Locate the cell with the specified text and output its (X, Y) center coordinate. 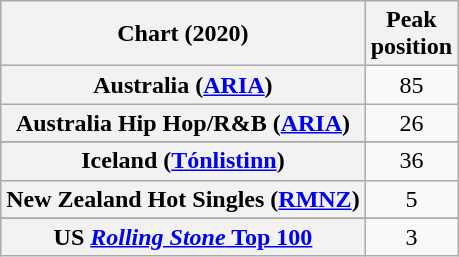
85 (411, 85)
3 (411, 237)
Australia (ARIA) (183, 85)
36 (411, 161)
26 (411, 123)
5 (411, 199)
Iceland (Tónlistinn) (183, 161)
Peakposition (411, 34)
US Rolling Stone Top 100 (183, 237)
Australia Hip Hop/R&B (ARIA) (183, 123)
New Zealand Hot Singles (RMNZ) (183, 199)
Chart (2020) (183, 34)
